Pinpoint the cell where the given text exists, returning its [x, y] midpoint coordinate. 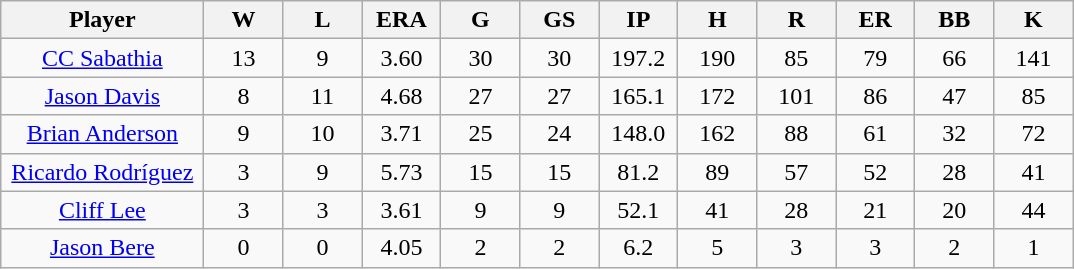
72 [1034, 134]
141 [1034, 58]
101 [796, 96]
Ricardo Rodríguez [102, 172]
Cliff Lee [102, 210]
R [796, 20]
L [322, 20]
172 [718, 96]
W [244, 20]
10 [322, 134]
79 [876, 58]
8 [244, 96]
IP [638, 20]
197.2 [638, 58]
44 [1034, 210]
H [718, 20]
25 [480, 134]
G [480, 20]
Jason Bere [102, 248]
66 [954, 58]
4.05 [402, 248]
24 [560, 134]
47 [954, 96]
13 [244, 58]
88 [796, 134]
86 [876, 96]
5 [718, 248]
20 [954, 210]
5.73 [402, 172]
Player [102, 20]
81.2 [638, 172]
3.71 [402, 134]
ERA [402, 20]
52 [876, 172]
CC Sabathia [102, 58]
57 [796, 172]
52.1 [638, 210]
GS [560, 20]
1 [1034, 248]
6.2 [638, 248]
BB [954, 20]
ER [876, 20]
3.61 [402, 210]
32 [954, 134]
4.68 [402, 96]
K [1034, 20]
190 [718, 58]
11 [322, 96]
162 [718, 134]
3.60 [402, 58]
Jason Davis [102, 96]
148.0 [638, 134]
89 [718, 172]
21 [876, 210]
165.1 [638, 96]
Brian Anderson [102, 134]
61 [876, 134]
